Pinpoint the cell where the given text exists, returning its [x, y] midpoint coordinate. 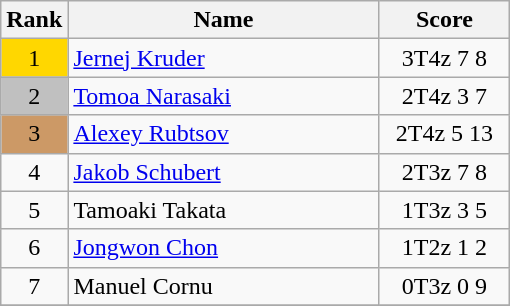
2T4z 5 13 [444, 134]
Alexey Rubtsov [224, 134]
3T4z 7 8 [444, 58]
6 [34, 248]
Name [224, 20]
2 [34, 96]
Rank [34, 20]
2T4z 3 7 [444, 96]
Jakob Schubert [224, 172]
1 [34, 58]
Tomoa Narasaki [224, 96]
0T3z 0 9 [444, 286]
2T3z 7 8 [444, 172]
7 [34, 286]
Manuel Cornu [224, 286]
Score [444, 20]
3 [34, 134]
1T2z 1 2 [444, 248]
Tamoaki Takata [224, 210]
4 [34, 172]
1T3z 3 5 [444, 210]
Jongwon Chon [224, 248]
Jernej Kruder [224, 58]
5 [34, 210]
